Locate the cell with the specified text and output its (x, y) center coordinate. 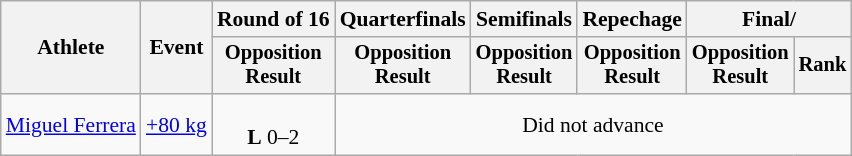
+80 kg (176, 124)
Repechage (632, 19)
Did not advance (593, 124)
Semifinals (524, 19)
Event (176, 48)
Round of 16 (274, 19)
Miguel Ferrera (71, 124)
Athlete (71, 48)
Rank (823, 66)
L 0–2 (274, 124)
Final/ (769, 19)
Quarterfinals (403, 19)
